Scan for the cell matching the given text and deliver its (X, Y) coordinate at center. 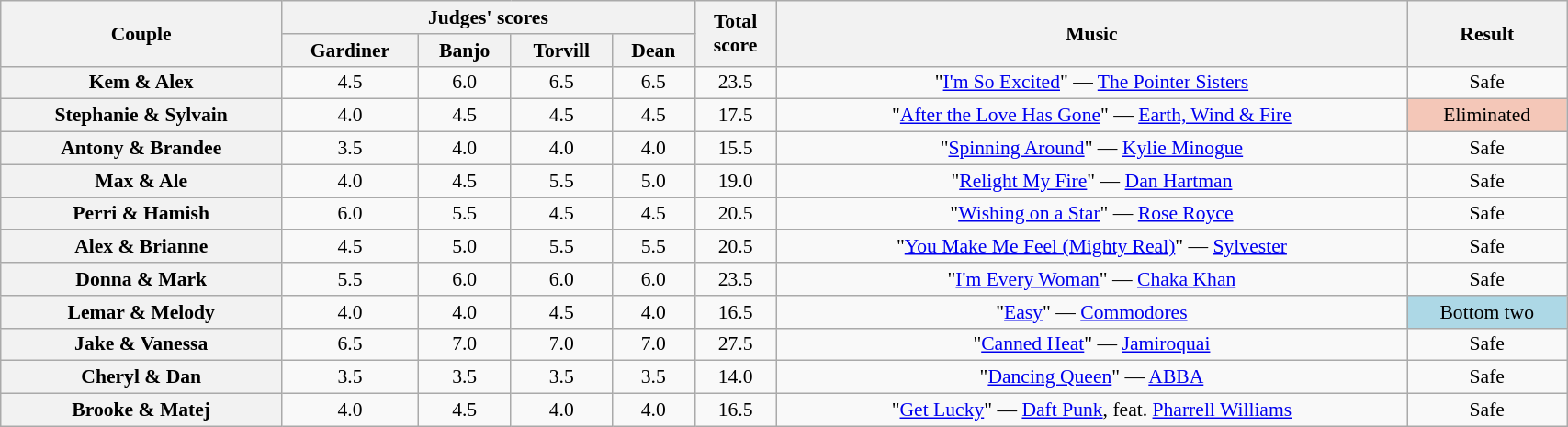
Torvill (562, 51)
Max & Ale (141, 181)
Brooke & Matej (141, 410)
"I'm Every Woman" — Chaka Khan (1091, 279)
Eliminated (1487, 116)
Lemar & Melody (141, 312)
Music (1091, 33)
Stephanie & Sylvain (141, 116)
19.0 (735, 181)
Gardiner (351, 51)
"Spinning Around" — Kylie Minogue (1091, 149)
Couple (141, 33)
Result (1487, 33)
Antony & Brandee (141, 149)
"Dancing Queen" — ABBA (1091, 377)
"You Make Me Feel (Mighty Real)" — Sylvester (1091, 247)
Perri & Hamish (141, 214)
Judges' scores (489, 17)
27.5 (735, 344)
"After the Love Has Gone" — Earth, Wind & Fire (1091, 116)
Bottom two (1487, 312)
15.5 (735, 149)
Kem & Alex (141, 83)
Dean (654, 51)
"I'm So Excited" — The Pointer Sisters (1091, 83)
"Wishing on a Star" — Rose Royce (1091, 214)
14.0 (735, 377)
Totalscore (735, 33)
"Canned Heat" — Jamiroquai (1091, 344)
"Get Lucky" — Daft Punk, feat. Pharrell Williams (1091, 410)
"Easy" — Commodores (1091, 312)
Jake & Vanessa (141, 344)
Banjo (465, 51)
"Relight My Fire" — Dan Hartman (1091, 181)
Alex & Brianne (141, 247)
Cheryl & Dan (141, 377)
17.5 (735, 116)
Donna & Mark (141, 279)
